Return (x, y) of the center of cell containing provided text 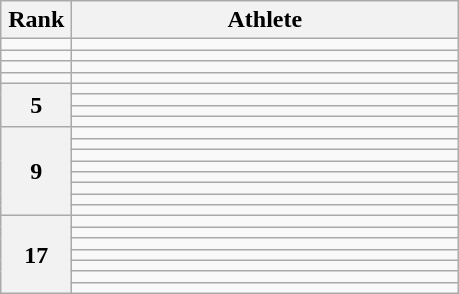
Rank (36, 20)
17 (36, 254)
Athlete (265, 20)
5 (36, 105)
9 (36, 171)
